Return the (X, Y) coordinate for the center point of the cell that contains the specified text.  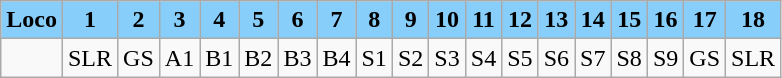
8 (374, 20)
S7 (593, 58)
2 (139, 20)
S4 (483, 58)
Loco (32, 20)
5 (258, 20)
4 (220, 20)
S6 (556, 58)
15 (629, 20)
14 (593, 20)
3 (179, 20)
S2 (410, 58)
11 (483, 20)
18 (754, 20)
S5 (520, 58)
B2 (258, 58)
S8 (629, 58)
6 (298, 20)
S9 (665, 58)
12 (520, 20)
13 (556, 20)
7 (336, 20)
9 (410, 20)
16 (665, 20)
B4 (336, 58)
B3 (298, 58)
B1 (220, 58)
10 (447, 20)
1 (90, 20)
17 (705, 20)
A1 (179, 58)
S1 (374, 58)
S3 (447, 58)
